Pinpoint the cell where the given text exists, returning its (x, y) midpoint coordinate. 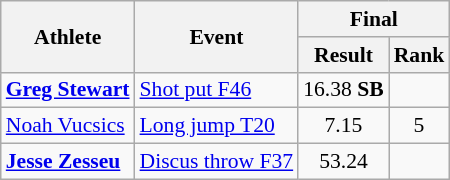
Result (344, 55)
Long jump T20 (217, 126)
Event (217, 36)
53.24 (344, 162)
Greg Stewart (68, 90)
Jesse Zesseu (68, 162)
Athlete (68, 36)
7.15 (344, 126)
5 (420, 126)
Rank (420, 55)
Noah Vucsics (68, 126)
Shot put F46 (217, 90)
Final (374, 19)
Discus throw F37 (217, 162)
16.38 SB (344, 90)
